Determine the [x, y] coordinate at the center of the cell enclosing the given text.  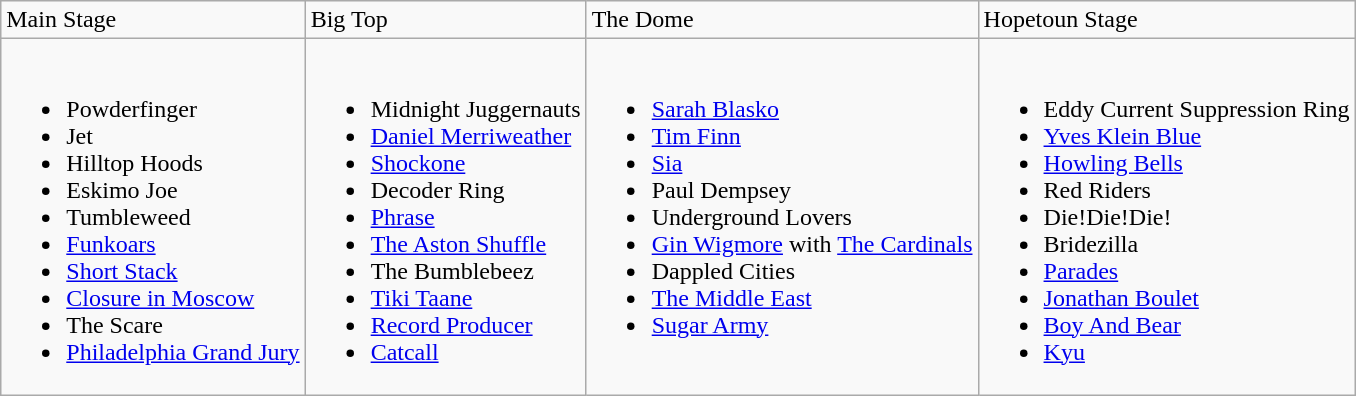
The Dome [782, 20]
PowderfingerJetHilltop HoodsEskimo JoeTumbleweedFunkoarsShort StackClosure in MoscowThe ScarePhiladelphia Grand Jury [153, 217]
Hopetoun Stage [1166, 20]
Big Top [446, 20]
Midnight JuggernautsDaniel MerriweatherShockoneDecoder RingPhraseThe Aston ShuffleThe BumblebeezTiki TaaneRecord ProducerCatcall [446, 217]
Sarah BlaskoTim FinnSiaPaul DempseyUnderground LoversGin Wigmore with The CardinalsDappled CitiesThe Middle EastSugar Army [782, 217]
Eddy Current Suppression RingYves Klein BlueHowling BellsRed RidersDie!Die!Die!BridezillaParadesJonathan BouletBoy And BearKyu [1166, 217]
Main Stage [153, 20]
